Provide the [X, Y] coordinate of the cell's center where the given text is located.  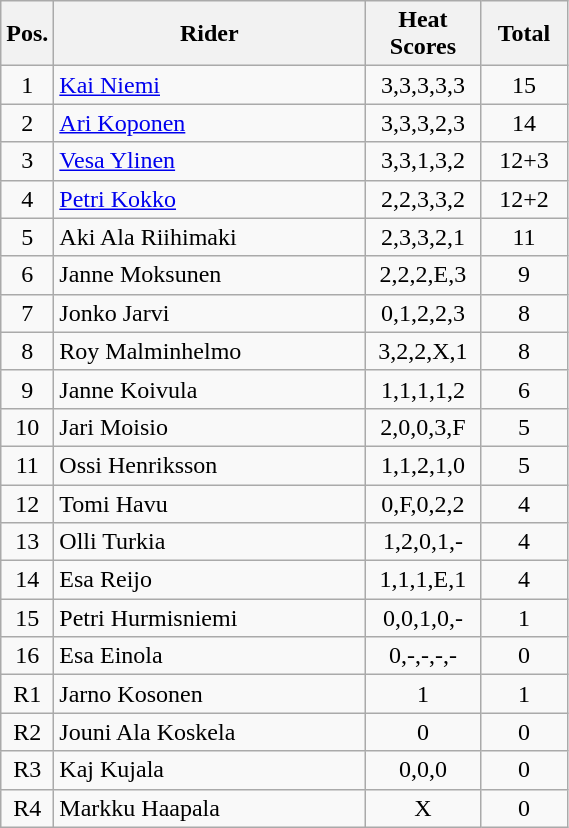
Jari Moisio [210, 427]
2,0,0,3,F [423, 427]
R3 [28, 770]
12 [28, 503]
Ari Koponen [210, 123]
R2 [28, 732]
1,2,0,1,- [423, 542]
2,2,2,E,3 [423, 275]
Jarno Kosonen [210, 694]
Olli Turkia [210, 542]
Aki Ala Riihimaki [210, 237]
3,2,2,X,1 [423, 351]
Total [524, 34]
Roy Malminhelmo [210, 351]
Jonko Jarvi [210, 313]
Esa Einola [210, 656]
10 [28, 427]
Pos. [28, 34]
Petri Kokko [210, 199]
Janne Koivula [210, 389]
Petri Hurmisniemi [210, 618]
Ossi Henriksson [210, 465]
3,3,3,3,3 [423, 85]
Kai Niemi [210, 85]
2,2,3,3,2 [423, 199]
1,1,1,E,1 [423, 580]
3 [28, 161]
0,0,1,0,- [423, 618]
13 [28, 542]
16 [28, 656]
Esa Reijo [210, 580]
0,F,0,2,2 [423, 503]
7 [28, 313]
1,1,1,1,2 [423, 389]
Vesa Ylinen [210, 161]
Markku Haapala [210, 808]
12+2 [524, 199]
2 [28, 123]
0,0,0 [423, 770]
X [423, 808]
12+3 [524, 161]
Rider [210, 34]
R4 [28, 808]
1,1,2,1,0 [423, 465]
3,3,3,2,3 [423, 123]
Kaj Kujala [210, 770]
Heat Scores [423, 34]
0,1,2,2,3 [423, 313]
Jouni Ala Koskela [210, 732]
R1 [28, 694]
Tomi Havu [210, 503]
0,-,-,-,- [423, 656]
2,3,3,2,1 [423, 237]
3,3,1,3,2 [423, 161]
Janne Moksunen [210, 275]
